Capture the cell that displays the provided text and extract its (X, Y) central coordinate. 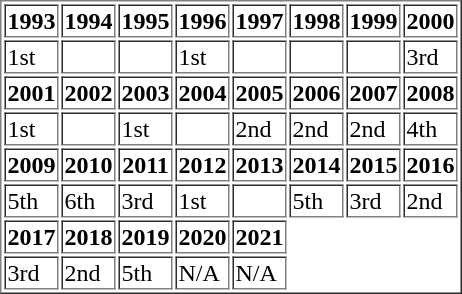
2013 (259, 164)
2003 (145, 92)
2000 (431, 20)
2008 (431, 92)
2010 (89, 164)
2007 (373, 92)
2021 (259, 236)
2006 (317, 92)
1994 (89, 20)
2018 (89, 236)
2011 (145, 164)
6th (89, 200)
2020 (203, 236)
4th (431, 128)
2015 (373, 164)
2009 (31, 164)
2001 (31, 92)
1998 (317, 20)
2012 (203, 164)
2014 (317, 164)
1993 (31, 20)
2002 (89, 92)
2004 (203, 92)
1996 (203, 20)
2019 (145, 236)
2017 (31, 236)
1997 (259, 20)
1999 (373, 20)
2016 (431, 164)
2005 (259, 92)
1995 (145, 20)
